Extract the (X, Y) coordinate from the center of the cell holding the provided text.  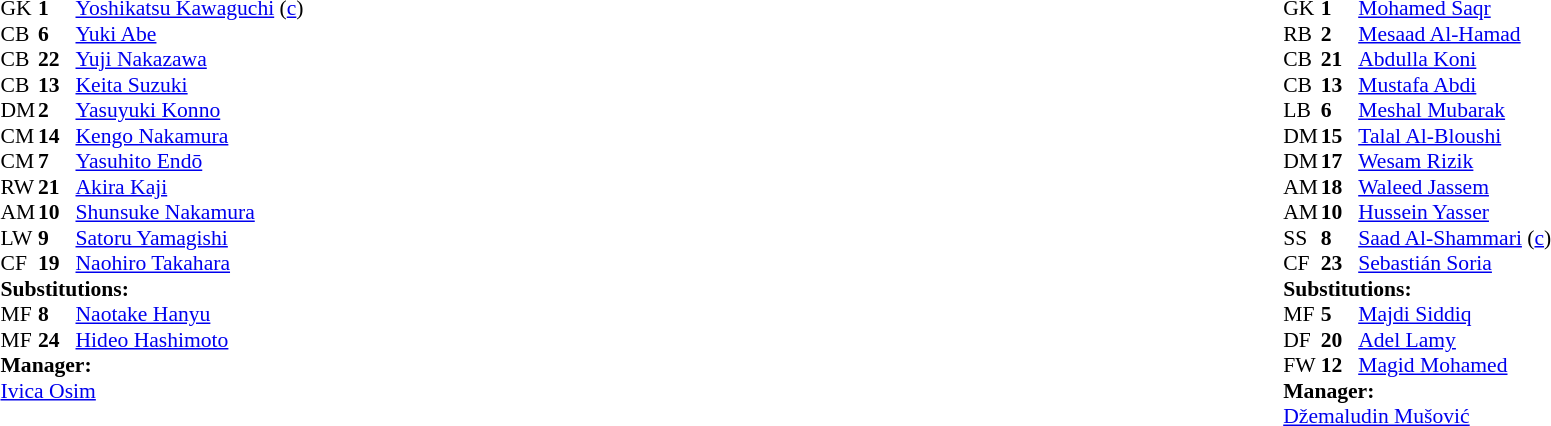
19 (57, 263)
23 (1340, 263)
17 (1340, 161)
Waleed Jassem (1454, 187)
Yasuhito Endō (190, 161)
Yasuyuki Konno (190, 111)
22 (57, 59)
Hideo Hashimoto (190, 340)
Satoru Yamagishi (190, 238)
Mesaad Al-Hamad (1454, 34)
Naohiro Takahara (190, 263)
9 (57, 238)
LB (1302, 111)
Magid Mohamed (1454, 365)
14 (57, 136)
Akira Kaji (190, 187)
Wesam Rizik (1454, 161)
Sebastián Soria (1454, 263)
Yuji Nakazawa (190, 59)
Keita Suzuki (190, 85)
Ivica Osim (152, 391)
Hussein Yasser (1454, 213)
24 (57, 340)
Naotake Hanyu (190, 315)
15 (1340, 136)
Abdulla Koni (1454, 59)
FW (1302, 365)
Talal Al-Bloushi (1454, 136)
7 (57, 161)
12 (1340, 365)
RW (19, 187)
18 (1340, 187)
5 (1340, 315)
LW (19, 238)
Shunsuke Nakamura (190, 213)
DF (1302, 340)
SS (1302, 238)
Saad Al-Shammari (c) (1454, 238)
RB (1302, 34)
20 (1340, 340)
Meshal Mubarak (1454, 111)
Mustafa Abdi (1454, 85)
Kengo Nakamura (190, 136)
Yuki Abe (190, 34)
Majdi Siddiq (1454, 315)
Adel Lamy (1454, 340)
